Output the [X, Y] coordinate of the center of the cell containing the given text.  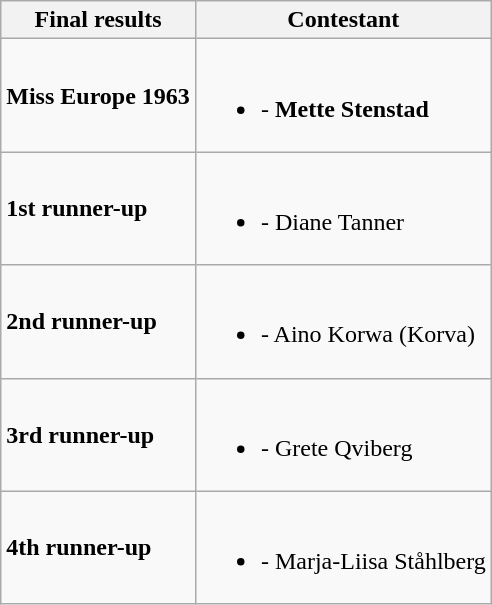
4th runner-up [98, 548]
- Diane Tanner [343, 208]
- Aino Korwa (Korva) [343, 322]
- Marja-Liisa Ståhlberg [343, 548]
Contestant [343, 20]
1st runner-up [98, 208]
- Mette Stenstad [343, 96]
2nd runner-up [98, 322]
3rd runner-up [98, 434]
- Grete Qviberg [343, 434]
Final results [98, 20]
Miss Europe 1963 [98, 96]
